Return (X, Y) of the center of cell containing provided text 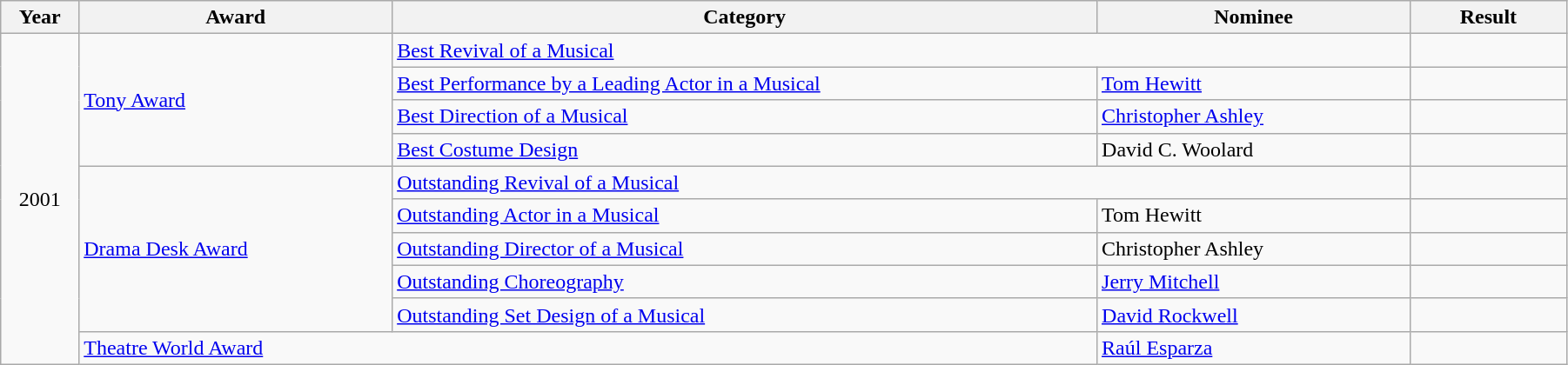
Theatre World Award (588, 348)
Best Costume Design (745, 149)
David C. Woolard (1254, 149)
Best Revival of a Musical (901, 50)
Category (745, 17)
Raúl Esparza (1254, 348)
Year (40, 17)
Best Performance by a Leading Actor in a Musical (745, 83)
Result (1488, 17)
Nominee (1254, 17)
Award (236, 17)
2001 (40, 200)
Drama Desk Award (236, 249)
Outstanding Set Design of a Musical (745, 315)
David Rockwell (1254, 315)
Best Direction of a Musical (745, 116)
Outstanding Revival of a Musical (901, 182)
Outstanding Actor in a Musical (745, 216)
Outstanding Director of a Musical (745, 249)
Jerry Mitchell (1254, 282)
Tony Award (236, 100)
Outstanding Choreography (745, 282)
